For the text-containing cell, return its midpoint in (x, y) coordinate format. 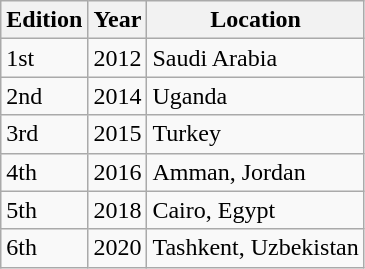
3rd (44, 134)
Cairo, Egypt (256, 210)
Edition (44, 20)
Uganda (256, 96)
1st (44, 58)
Turkey (256, 134)
2015 (118, 134)
4th (44, 172)
Saudi Arabia (256, 58)
2020 (118, 248)
Amman, Jordan (256, 172)
Location (256, 20)
2018 (118, 210)
Tashkent, Uzbekistan (256, 248)
2014 (118, 96)
5th (44, 210)
2012 (118, 58)
2nd (44, 96)
Year (118, 20)
2016 (118, 172)
6th (44, 248)
